Output the [X, Y] coordinate of the center of the cell containing the given text.  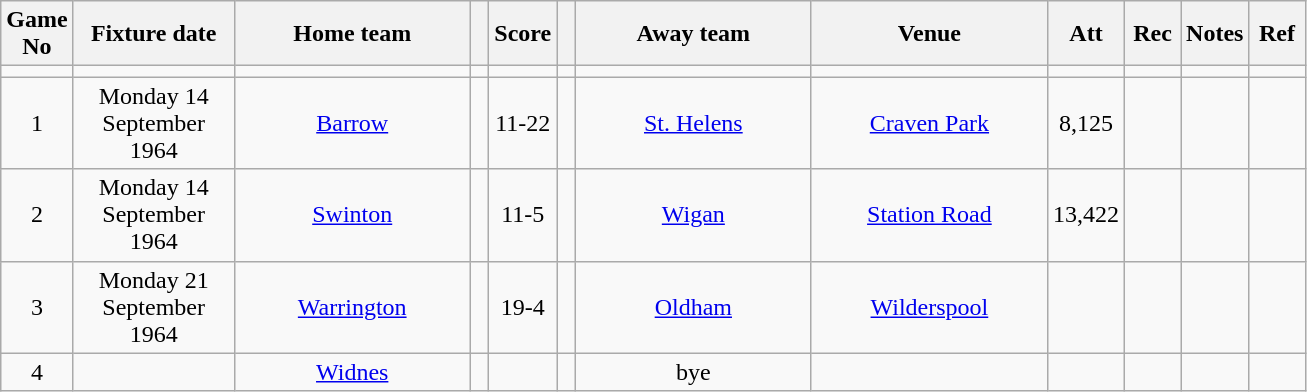
Venue [929, 34]
Barrow [352, 123]
Notes [1215, 34]
Monday 21 September 1964 [154, 307]
3 [37, 307]
Fixture date [154, 34]
2 [37, 215]
Home team [352, 34]
Widnes [352, 372]
St. Helens [693, 123]
11-5 [523, 215]
11-22 [523, 123]
Swinton [352, 215]
Warrington [352, 307]
8,125 [1086, 123]
bye [693, 372]
1 [37, 123]
4 [37, 372]
Away team [693, 34]
Score [523, 34]
Rec [1153, 34]
Ref [1277, 34]
13,422 [1086, 215]
Craven Park [929, 123]
Oldham [693, 307]
19-4 [523, 307]
Wilderspool [929, 307]
Game No [37, 34]
Wigan [693, 215]
Att [1086, 34]
Station Road [929, 215]
